Extract the [X, Y] coordinate from the center of the cell holding the provided text.  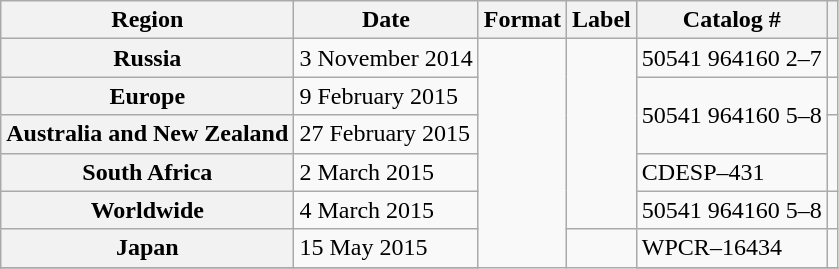
Australia and New Zealand [148, 134]
27 February 2015 [386, 134]
Label [602, 20]
9 February 2015 [386, 96]
CDESP–431 [732, 172]
2 March 2015 [386, 172]
Date [386, 20]
Format [522, 20]
50541 964160 2–7 [732, 58]
4 March 2015 [386, 210]
Europe [148, 96]
Worldwide [148, 210]
Catalog # [732, 20]
South Africa [148, 172]
3 November 2014 [386, 58]
15 May 2015 [386, 248]
Region [148, 20]
WPCR–16434 [732, 248]
Russia [148, 58]
Japan [148, 248]
